Scan for the cell matching the given text and deliver its [X, Y] coordinate at center. 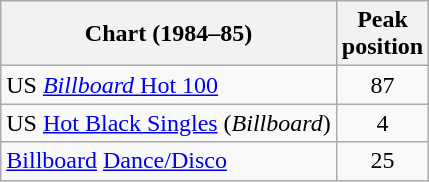
US Hot Black Singles (Billboard) [169, 123]
US Billboard Hot 100 [169, 85]
25 [382, 161]
Peakposition [382, 34]
Billboard Dance/Disco [169, 161]
4 [382, 123]
87 [382, 85]
Chart (1984–85) [169, 34]
